Provide the (X, Y) coordinate of the cell's center where the given text is located.  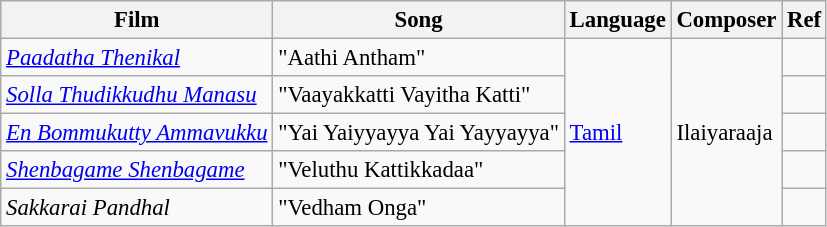
Shenbagame Shenbagame (137, 170)
En Bommukutty Ammavukku (137, 133)
Film (137, 20)
Paadatha Thenikal (137, 58)
"Vaayakkatti Vayitha Katti" (418, 95)
Composer (726, 20)
Tamil (618, 133)
Ilaiyaraaja (726, 133)
"Vedham Onga" (418, 208)
"Veluthu Kattikkadaa" (418, 170)
Ref (804, 20)
Solla Thudikkudhu Manasu (137, 95)
"Aathi Antham" (418, 58)
Language (618, 20)
Song (418, 20)
"Yai Yaiyyayya Yai Yayyayya" (418, 133)
Sakkarai Pandhal (137, 208)
